Return the [x, y] coordinate for the center point of the cell that contains the specified text.  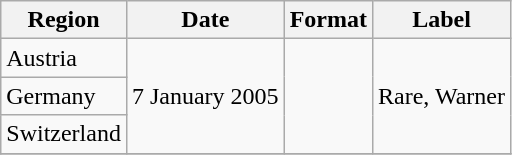
7 January 2005 [205, 96]
Format [328, 20]
Region [64, 20]
Austria [64, 58]
Germany [64, 96]
Label [442, 20]
Rare, Warner [442, 96]
Switzerland [64, 134]
Date [205, 20]
